Return the [x, y] coordinate for the center point of the cell that contains the specified text.  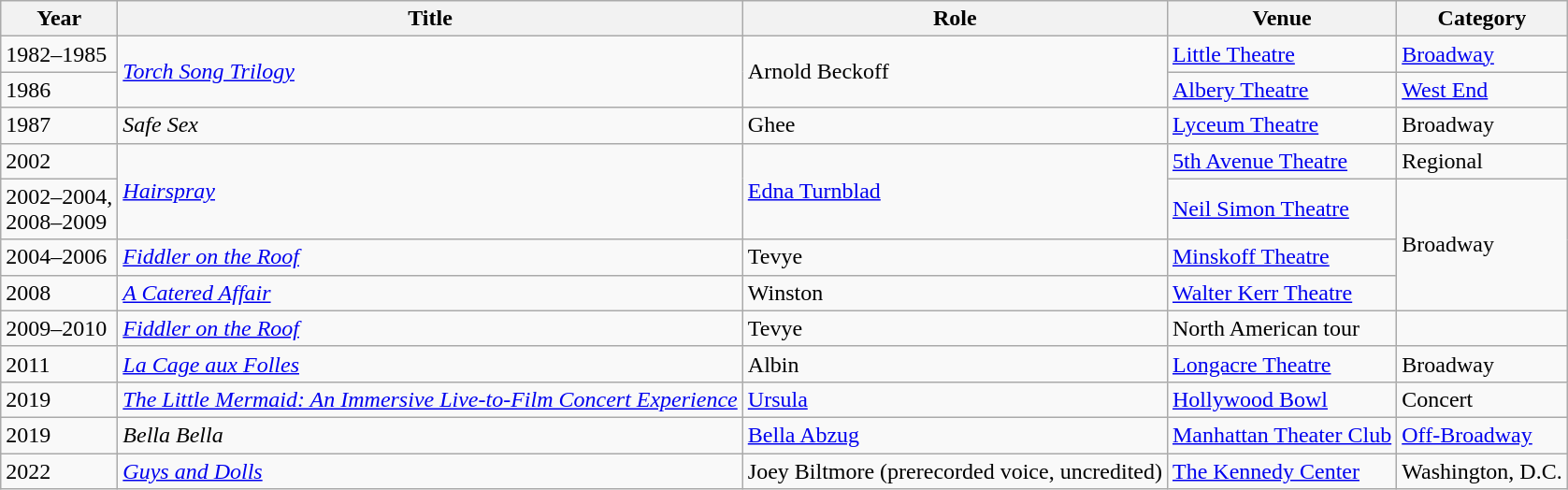
Lyceum Theatre [1281, 125]
Regional [1482, 161]
Edna Turnblad [955, 191]
West End [1482, 90]
1987 [60, 125]
Torch Song Trilogy [430, 72]
1986 [60, 90]
Albery Theatre [1281, 90]
2004–2006 [60, 257]
The Kennedy Center [1281, 470]
Hairspray [430, 191]
2002 [60, 161]
Ursula [955, 399]
Joey Biltmore (prerecorded voice, uncredited) [955, 470]
Neil Simon Theatre [1281, 209]
Category [1482, 19]
Guys and Dolls [430, 470]
Ghee [955, 125]
Bella Abzug [955, 435]
2022 [60, 470]
2002–2004,2008–2009 [60, 209]
A Catered Affair [430, 293]
Title [430, 19]
Safe Sex [430, 125]
Bella Bella [430, 435]
Venue [1281, 19]
1982–1985 [60, 54]
Manhattan Theater Club [1281, 435]
5th Avenue Theatre [1281, 161]
Off-Broadway [1482, 435]
Arnold Beckoff [955, 72]
Minskoff Theatre [1281, 257]
Winston [955, 293]
Concert [1482, 399]
Walter Kerr Theatre [1281, 293]
La Cage aux Folles [430, 364]
2008 [60, 293]
Year [60, 19]
Washington, D.C. [1482, 470]
Little Theatre [1281, 54]
2009–2010 [60, 328]
Hollywood Bowl [1281, 399]
Albin [955, 364]
Longacre Theatre [1281, 364]
North American tour [1281, 328]
2011 [60, 364]
Role [955, 19]
The Little Mermaid: An Immersive Live-to-Film Concert Experience [430, 399]
